Extract the [x, y] coordinate from the center of the cell holding the provided text.  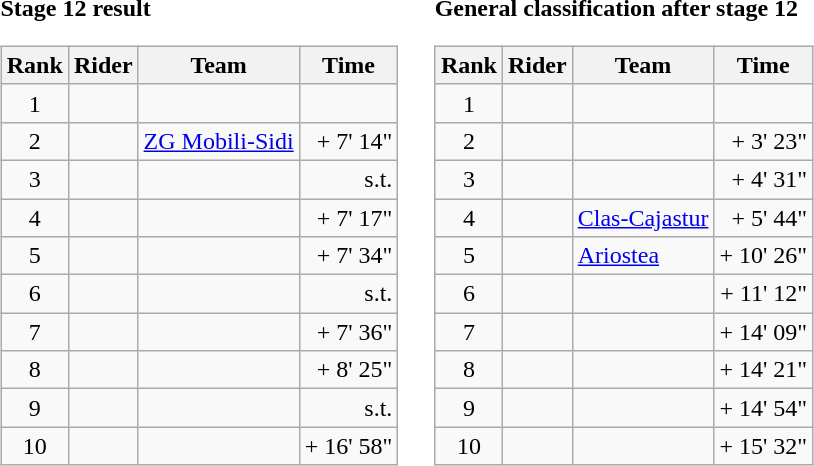
+ 14' 21" [764, 370]
+ 11' 12" [764, 294]
Clas-Cajastur [643, 217]
+ 8' 25" [348, 370]
+ 7' 36" [348, 332]
+ 3' 23" [764, 141]
+ 7' 34" [348, 256]
+ 7' 17" [348, 217]
+ 16' 58" [348, 446]
+ 7' 14" [348, 141]
+ 10' 26" [764, 256]
+ 14' 54" [764, 408]
Ariostea [643, 256]
+ 4' 31" [764, 179]
+ 5' 44" [764, 217]
+ 14' 09" [764, 332]
ZG Mobili-Sidi [218, 141]
+ 15' 32" [764, 446]
